Locate the cell with the specified text and output its (X, Y) center coordinate. 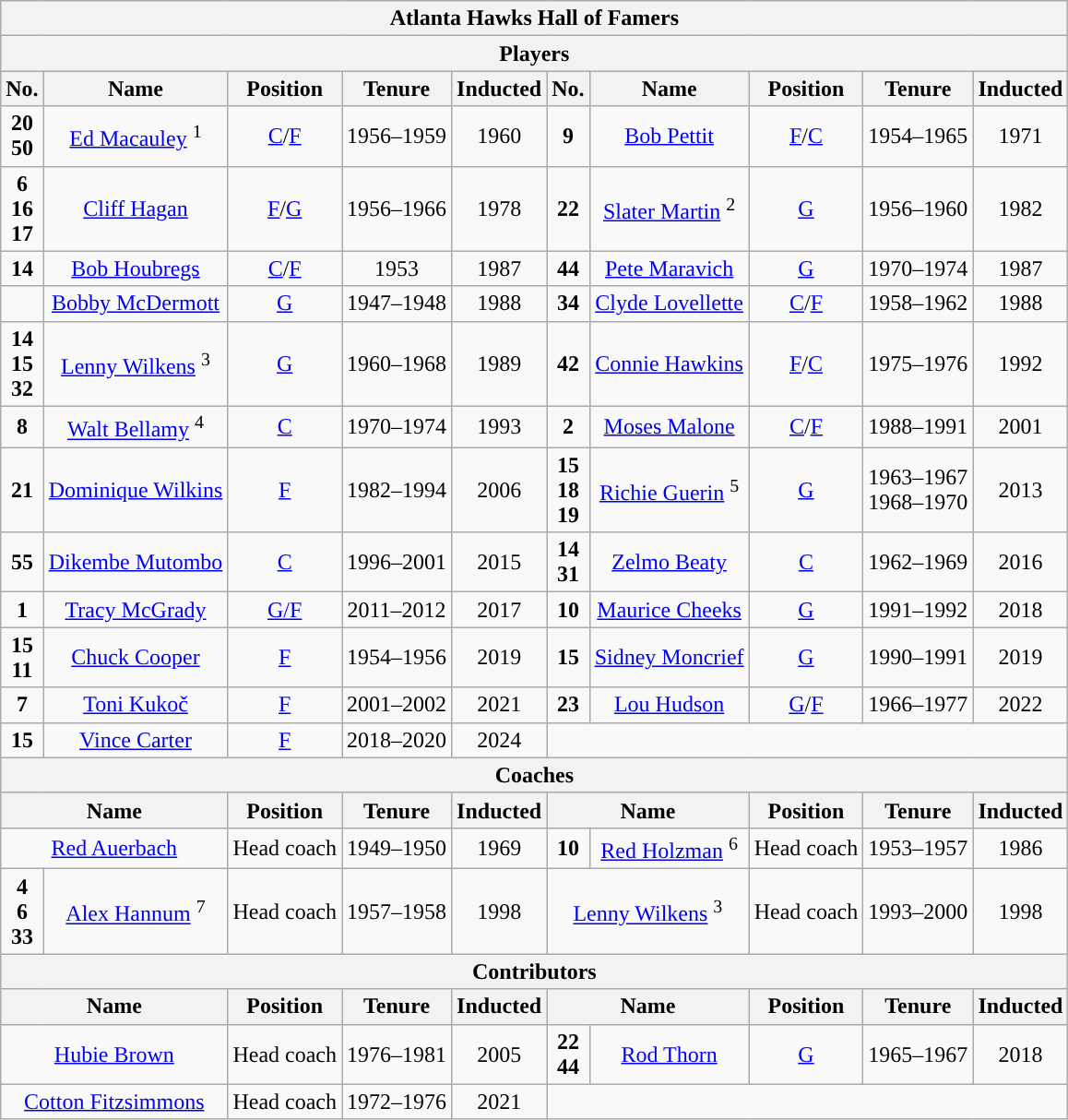
1965–1967 (919, 1054)
1953–1957 (919, 849)
1960 (500, 137)
Coaches (535, 775)
Cliff Hagan (136, 209)
Richie Guerin 5 (670, 490)
1993–2000 (919, 911)
Zelmo Beaty (670, 563)
1 (22, 610)
1954–1965 (919, 137)
1988–1991 (919, 426)
2001 (1020, 426)
4633 (22, 911)
1978 (500, 209)
141532 (22, 363)
1982 (1020, 209)
1972–1976 (397, 1102)
Slater Martin 2 (670, 209)
7 (22, 705)
Toni Kukoč (136, 705)
1989 (500, 363)
Tracy McGrady (136, 610)
1957–1958 (397, 911)
Bobby McDermott (136, 304)
9 (568, 137)
Dikembe Mutombo (136, 563)
2016 (1020, 563)
Ed Macauley 1 (136, 137)
2050 (22, 137)
Sidney Moncrief (670, 657)
2024 (500, 740)
Chuck Cooper (136, 657)
Moses Malone (670, 426)
42 (568, 363)
1971 (1020, 137)
Connie Hawkins (670, 363)
Alex Hannum 7 (136, 911)
1990–1991 (919, 657)
Atlanta Hawks Hall of Famers (535, 18)
8 (22, 426)
1976–1981 (397, 1054)
1993 (500, 426)
55 (22, 563)
1969 (500, 849)
1992 (1020, 363)
34 (568, 304)
1956–1960 (919, 209)
Bob Pettit (670, 137)
Contributors (535, 971)
1431 (568, 563)
1991–1992 (919, 610)
44 (568, 268)
Cotton Fitzsimmons (114, 1102)
Dominique Wilkins (136, 490)
22 (568, 209)
1966–1977 (919, 705)
1960–1968 (397, 363)
1947–1948 (397, 304)
F/G (285, 209)
2006 (500, 490)
Bob Houbregs (136, 268)
2244 (568, 1054)
1963–19671968–1970 (919, 490)
1975–1976 (919, 363)
2018–2020 (397, 740)
Red Auerbach (114, 849)
Red Holzman 6 (670, 849)
Walt Bellamy 4 (136, 426)
1949–1950 (397, 849)
2001–2002 (397, 705)
1982–1994 (397, 490)
21 (22, 490)
23 (568, 705)
Vince Carter (136, 740)
1996–2001 (397, 563)
Pete Maravich (670, 268)
Hubie Brown (114, 1054)
1956–1959 (397, 137)
1962–1969 (919, 563)
1956–1966 (397, 209)
61617 (22, 209)
Lou Hudson (670, 705)
Rod Thorn (670, 1054)
1986 (1020, 849)
2022 (1020, 705)
Players (535, 54)
1511 (22, 657)
1953 (397, 268)
2005 (500, 1054)
2015 (500, 563)
2013 (1020, 490)
151819 (568, 490)
14 (22, 268)
1958–1962 (919, 304)
Clyde Lovellette (670, 304)
2017 (500, 610)
Maurice Cheeks (670, 610)
1954–1956 (397, 657)
2011–2012 (397, 610)
2 (568, 426)
